Extract the [X, Y] coordinate from the center of the cell holding the provided text.  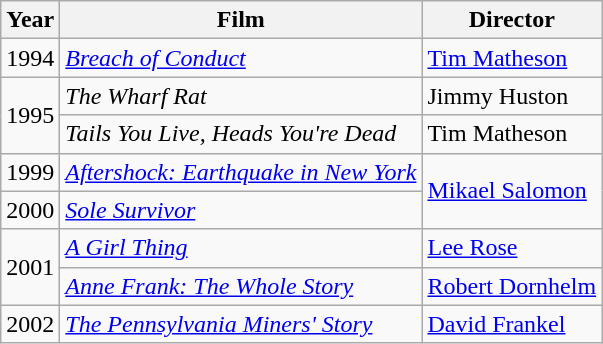
The Wharf Rat [241, 96]
1994 [30, 58]
1999 [30, 172]
A Girl Thing [241, 248]
Year [30, 20]
2001 [30, 267]
Director [512, 20]
1995 [30, 115]
Jimmy Huston [512, 96]
Anne Frank: The Whole Story [241, 286]
The Pennsylvania Miners' Story [241, 324]
David Frankel [512, 324]
Lee Rose [512, 248]
Robert Dornhelm [512, 286]
2002 [30, 324]
2000 [30, 210]
Tails You Live, Heads You're Dead [241, 134]
Sole Survivor [241, 210]
Breach of Conduct [241, 58]
Aftershock: Earthquake in New York [241, 172]
Film [241, 20]
Mikael Salomon [512, 191]
